Capture the cell that displays the provided text and extract its (X, Y) central coordinate. 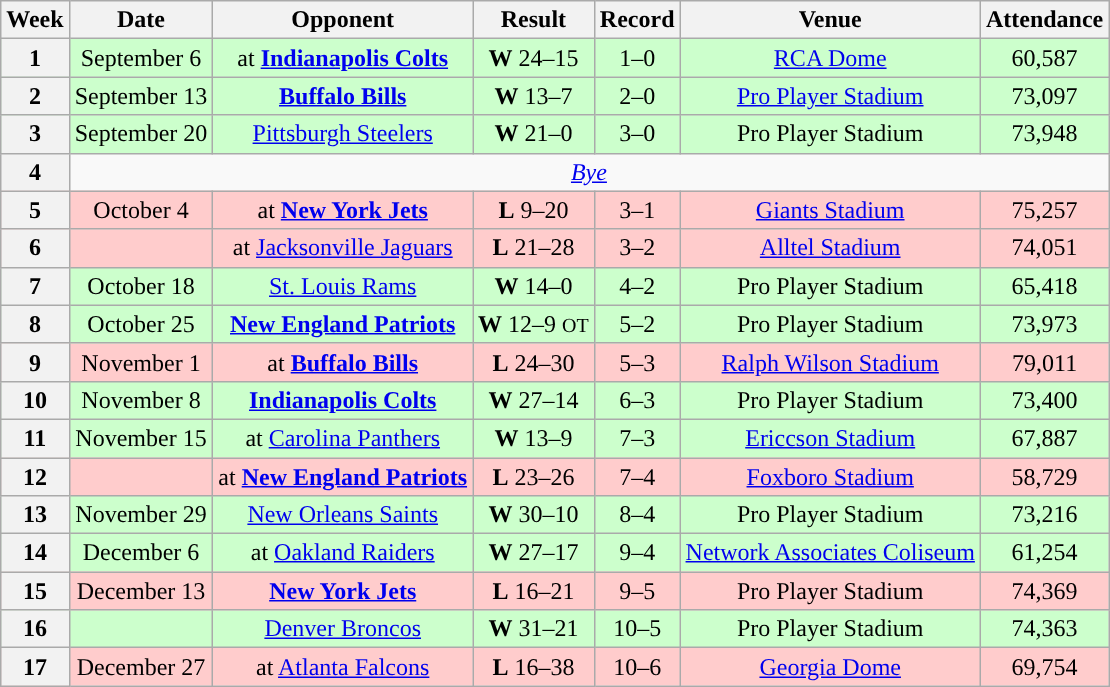
69,754 (1044, 667)
5–3 (637, 362)
1 (35, 58)
10–5 (637, 629)
November 8 (141, 400)
1–0 (637, 58)
L 24–30 (534, 362)
9 (35, 362)
73,216 (1044, 515)
at Atlanta Falcons (343, 667)
73,400 (1044, 400)
L 23–26 (534, 477)
November 15 (141, 438)
L 16–38 (534, 667)
8–4 (637, 515)
74,051 (1044, 248)
10 (35, 400)
79,011 (1044, 362)
75,257 (1044, 210)
7–3 (637, 438)
W 12–9 OT (534, 324)
Ericcson Stadium (830, 438)
Buffalo Bills (343, 96)
at Jacksonville Jaguars (343, 248)
at New England Patriots (343, 477)
Bye (589, 172)
RCA Dome (830, 58)
at New York Jets (343, 210)
14 (35, 553)
October 4 (141, 210)
Ralph Wilson Stadium (830, 362)
Alltel Stadium (830, 248)
at Carolina Panthers (343, 438)
9–4 (637, 553)
W 13–7 (534, 96)
Network Associates Coliseum (830, 553)
Record (637, 20)
6 (35, 248)
65,418 (1044, 286)
L 16–21 (534, 591)
4 (35, 172)
September 20 (141, 134)
New York Jets (343, 591)
5–2 (637, 324)
November 29 (141, 515)
61,254 (1044, 553)
15 (35, 591)
November 1 (141, 362)
W 24–15 (534, 58)
December 6 (141, 553)
8 (35, 324)
3–1 (637, 210)
6–3 (637, 400)
3–0 (637, 134)
Denver Broncos (343, 629)
9–5 (637, 591)
Georgia Dome (830, 667)
12 (35, 477)
73,948 (1044, 134)
Result (534, 20)
September 6 (141, 58)
74,369 (1044, 591)
New England Patriots (343, 324)
67,887 (1044, 438)
58,729 (1044, 477)
3 (35, 134)
Opponent (343, 20)
October 25 (141, 324)
73,097 (1044, 96)
10–6 (637, 667)
W 31–21 (534, 629)
Week (35, 20)
October 18 (141, 286)
W 21–0 (534, 134)
4–2 (637, 286)
December 27 (141, 667)
W 27–14 (534, 400)
W 14–0 (534, 286)
3–2 (637, 248)
December 13 (141, 591)
at Buffalo Bills (343, 362)
60,587 (1044, 58)
New Orleans Saints (343, 515)
7–4 (637, 477)
W 13–9 (534, 438)
73,973 (1044, 324)
L 9–20 (534, 210)
Venue (830, 20)
Indianapolis Colts (343, 400)
W 27–17 (534, 553)
7 (35, 286)
Giants Stadium (830, 210)
11 (35, 438)
Date (141, 20)
Pittsburgh Steelers (343, 134)
at Oakland Raiders (343, 553)
5 (35, 210)
St. Louis Rams (343, 286)
2–0 (637, 96)
17 (35, 667)
L 21–28 (534, 248)
74,363 (1044, 629)
at Indianapolis Colts (343, 58)
W 30–10 (534, 515)
16 (35, 629)
13 (35, 515)
2 (35, 96)
Foxboro Stadium (830, 477)
Attendance (1044, 20)
September 13 (141, 96)
